Search for the cell housing the specified text and yield its [X, Y] center coordinate. 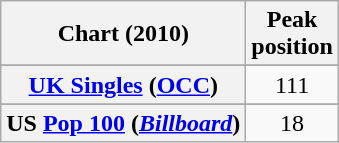
Chart (2010) [124, 34]
18 [292, 123]
UK Singles (OCC) [124, 85]
111 [292, 85]
Peakposition [292, 34]
US Pop 100 (Billboard) [124, 123]
